Locate the cell with the specified text and output its (X, Y) center coordinate. 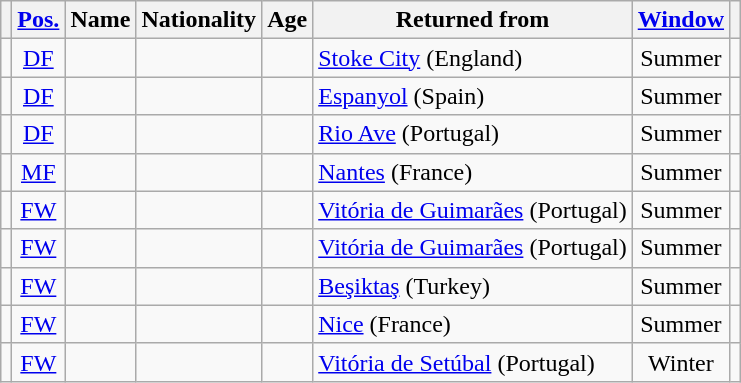
Nationality (199, 20)
Pos. (38, 20)
Nice (France) (473, 324)
Winter (680, 362)
Nantes (France) (473, 172)
Espanyol (Spain) (473, 96)
Rio Ave (Portugal) (473, 134)
Vitória de Setúbal (Portugal) (473, 362)
Returned from (473, 20)
Stoke City (England) (473, 58)
Window (680, 20)
Beşiktaş (Turkey) (473, 286)
Name (100, 20)
Age (288, 20)
MF (38, 172)
